Return the (x, y) coordinate for the center point of the cell that contains the specified text.  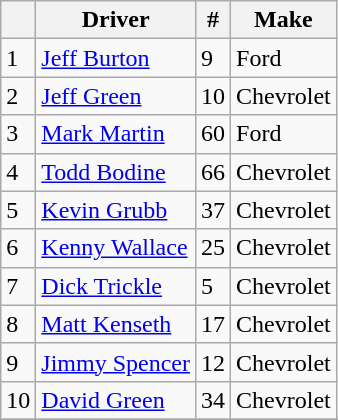
60 (214, 134)
Todd Bodine (116, 172)
3 (18, 134)
Dick Trickle (116, 286)
Kenny Wallace (116, 248)
8 (18, 324)
25 (214, 248)
7 (18, 286)
34 (214, 400)
Kevin Grubb (116, 210)
37 (214, 210)
Jeff Green (116, 96)
Mark Martin (116, 134)
Jeff Burton (116, 58)
Jimmy Spencer (116, 362)
Make (284, 20)
David Green (116, 400)
12 (214, 362)
Matt Kenseth (116, 324)
66 (214, 172)
1 (18, 58)
4 (18, 172)
2 (18, 96)
17 (214, 324)
# (214, 20)
6 (18, 248)
Driver (116, 20)
